Detect which cell encompasses the target text, then output its (X, Y) center coordinate. 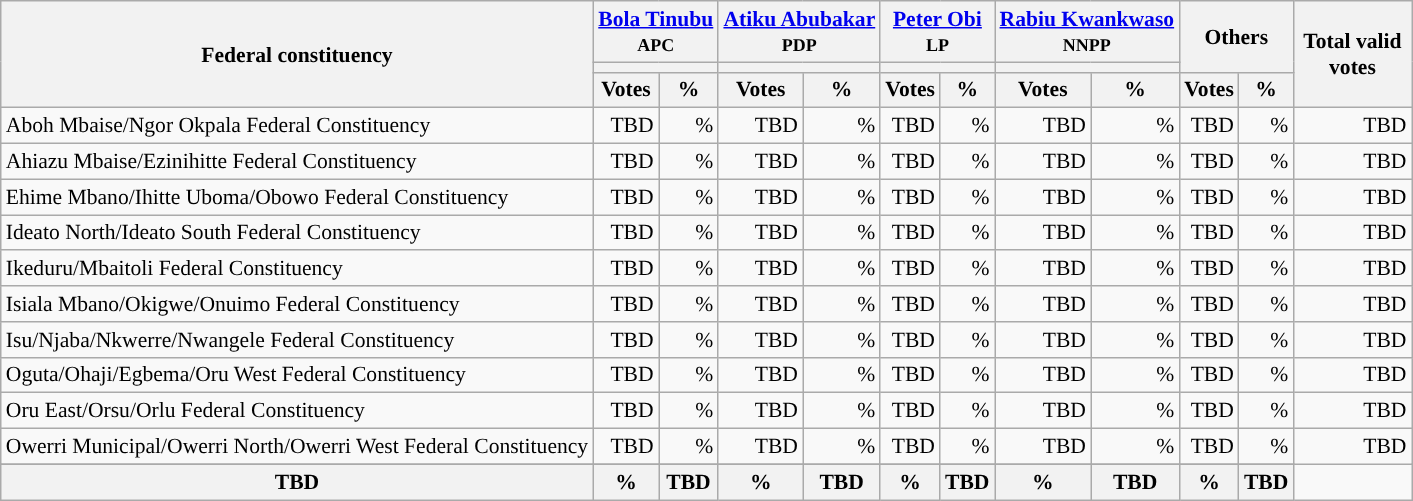
Ideato North/Ideato South Federal Constituency (297, 233)
Oguta/Ohaji/Egbema/Oru West Federal Constituency (297, 375)
Rabiu KwankwasoNNPP (1086, 32)
Peter ObiLP (937, 32)
Others (1236, 36)
Ehime Mbano/Ihitte Uboma/Obowo Federal Constituency (297, 197)
Aboh Mbaise/Ngor Okpala Federal Constituency (297, 126)
Isu/Njaba/Nkwerre/Nwangele Federal Constituency (297, 340)
Ikeduru/Mbaitoli Federal Constituency (297, 269)
Atiku AbubakarPDP (799, 32)
Federal constituency (297, 54)
Owerri Municipal/Owerri North/Owerri West Federal Constituency (297, 447)
Total valid votes (1352, 54)
Isiala Mbano/Okigwe/Onuimo Federal Constituency (297, 304)
Oru East/Orsu/Orlu Federal Constituency (297, 411)
Bola TinubuAPC (656, 32)
Ahiazu Mbaise/Ezinihitte Federal Constituency (297, 162)
